Scan for the cell matching the given text and deliver its (x, y) coordinate at center. 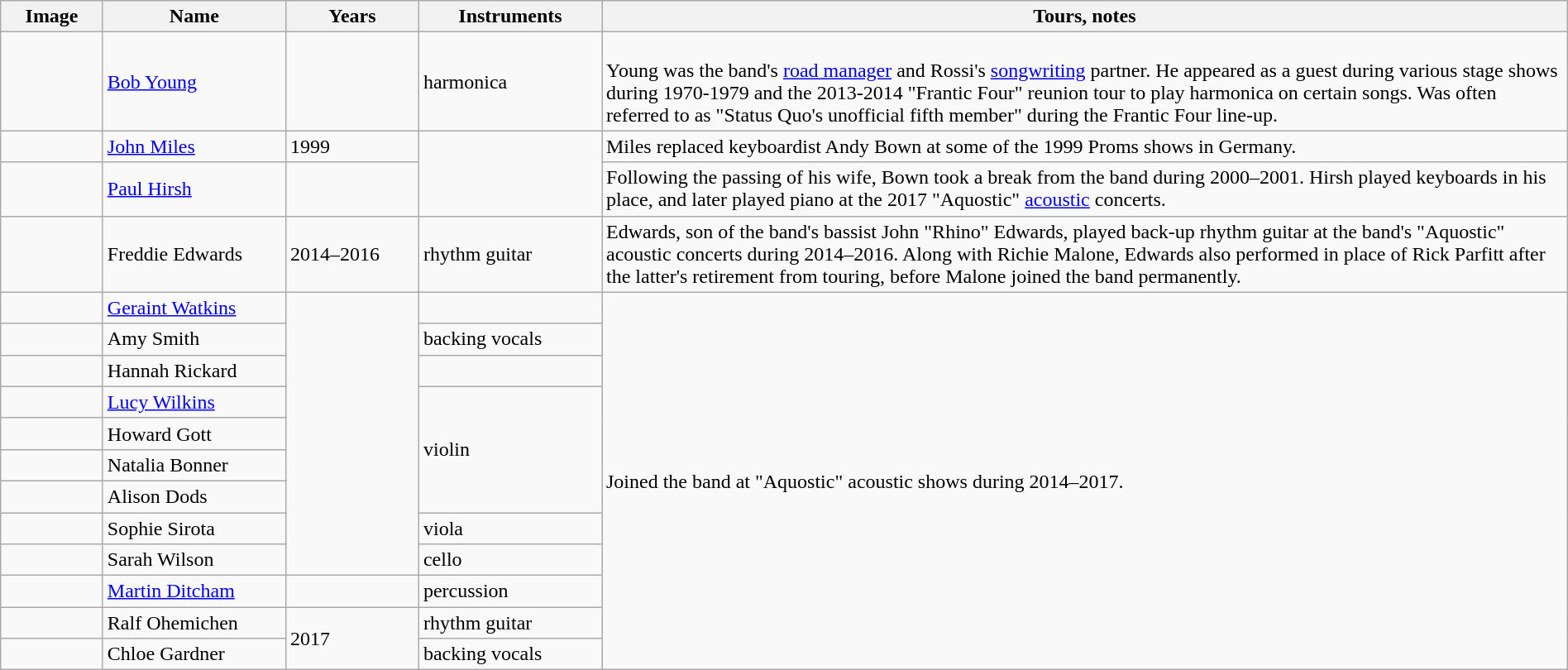
Joined the band at "Aquostic" acoustic shows during 2014–2017. (1085, 481)
Sarah Wilson (194, 560)
Amy Smith (194, 339)
viola (509, 529)
harmonica (509, 81)
Image (52, 17)
violin (509, 449)
Howard Gott (194, 433)
Name (194, 17)
Ralf Ohemichen (194, 623)
Miles replaced keyboardist Andy Bown at some of the 1999 Proms shows in Germany. (1085, 146)
Instruments (509, 17)
Geraint Watkins (194, 308)
2014–2016 (352, 254)
Years (352, 17)
Sophie Sirota (194, 529)
Natalia Bonner (194, 465)
John Miles (194, 146)
cello (509, 560)
Bob Young (194, 81)
Hannah Rickard (194, 371)
Paul Hirsh (194, 189)
Alison Dods (194, 496)
1999 (352, 146)
Freddie Edwards (194, 254)
Chloe Gardner (194, 654)
percussion (509, 591)
Tours, notes (1085, 17)
Lucy Wilkins (194, 402)
2017 (352, 639)
Martin Ditcham (194, 591)
